Return the [X, Y] coordinate for the center point of the cell that contains the specified text.  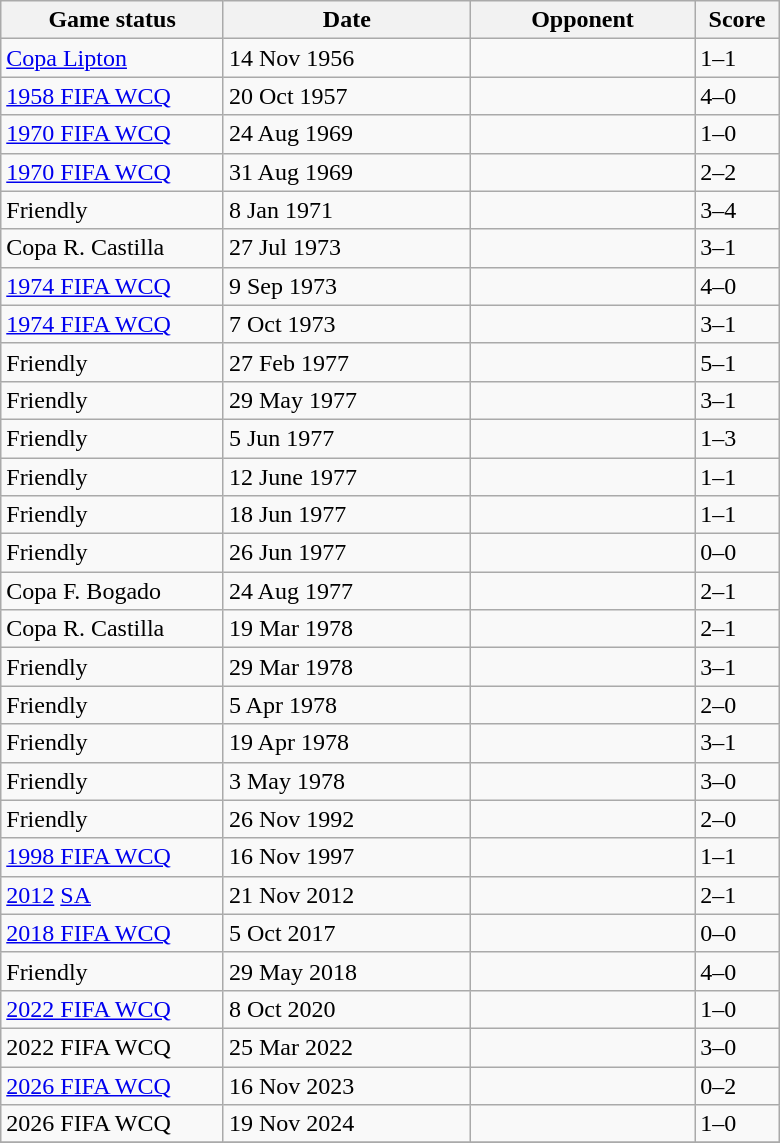
5 Apr 1978 [346, 705]
Game status [112, 20]
5 Oct 2017 [346, 933]
18 Jun 1977 [346, 515]
Opponent [582, 20]
Score [737, 20]
1–3 [737, 438]
20 Oct 1957 [346, 96]
8 Oct 2020 [346, 1009]
14 Nov 1956 [346, 58]
5 Jun 1977 [346, 438]
31 Aug 1969 [346, 172]
27 Feb 1977 [346, 362]
16 Nov 1997 [346, 857]
24 Aug 1969 [346, 134]
Date [346, 20]
26 Jun 1977 [346, 553]
12 June 1977 [346, 477]
Copa F. Bogado [112, 591]
5–1 [737, 362]
19 Mar 1978 [346, 629]
1958 FIFA WCQ [112, 96]
29 May 1977 [346, 400]
27 Jul 1973 [346, 248]
29 May 2018 [346, 971]
19 Apr 1978 [346, 743]
2–2 [737, 172]
25 Mar 2022 [346, 1047]
2018 FIFA WCQ [112, 933]
8 Jan 1971 [346, 210]
24 Aug 1977 [346, 591]
3–4 [737, 210]
Copa Lipton [112, 58]
0–2 [737, 1085]
9 Sep 1973 [346, 286]
19 Nov 2024 [346, 1124]
21 Nov 2012 [346, 895]
2012 SA [112, 895]
26 Nov 1992 [346, 819]
3 May 1978 [346, 781]
1998 FIFA WCQ [112, 857]
29 Mar 1978 [346, 667]
16 Nov 2023 [346, 1085]
7 Oct 1973 [346, 324]
